From the cell containing the given text, extract its center point as [x, y] coordinate. 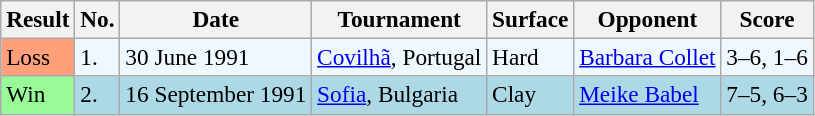
Surface [530, 19]
30 June 1991 [216, 57]
Hard [530, 57]
Opponent [648, 19]
1. [98, 57]
No. [98, 19]
Result [38, 19]
Date [216, 19]
16 September 1991 [216, 95]
Win [38, 95]
Sofia, Bulgaria [400, 95]
7–5, 6–3 [767, 95]
Barbara Collet [648, 57]
Covilhã, Portugal [400, 57]
Meike Babel [648, 95]
Score [767, 19]
2. [98, 95]
Loss [38, 57]
Clay [530, 95]
Tournament [400, 19]
3–6, 1–6 [767, 57]
